Determine the [X, Y] coordinate at the center of the cell enclosing the given text.  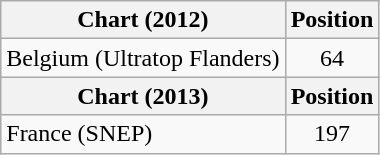
Chart (2012) [143, 20]
Belgium (Ultratop Flanders) [143, 58]
64 [332, 58]
Chart (2013) [143, 96]
197 [332, 134]
France (SNEP) [143, 134]
